Provide the [X, Y] coordinate of the cell's center where the given text is located.  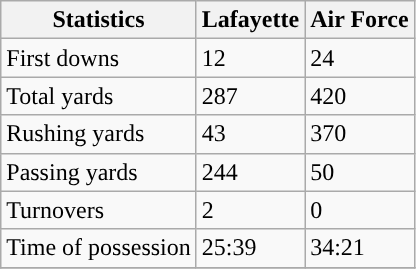
0 [360, 210]
25:39 [250, 248]
370 [360, 134]
420 [360, 96]
Lafayette [250, 20]
287 [250, 96]
Rushing yards [99, 134]
First downs [99, 58]
24 [360, 58]
50 [360, 172]
Time of possession [99, 248]
43 [250, 134]
Turnovers [99, 210]
Air Force [360, 20]
12 [250, 58]
34:21 [360, 248]
244 [250, 172]
Passing yards [99, 172]
Total yards [99, 96]
Statistics [99, 20]
2 [250, 210]
